Identify which cell holds the provided text, then report its (X, Y) central coordinate. 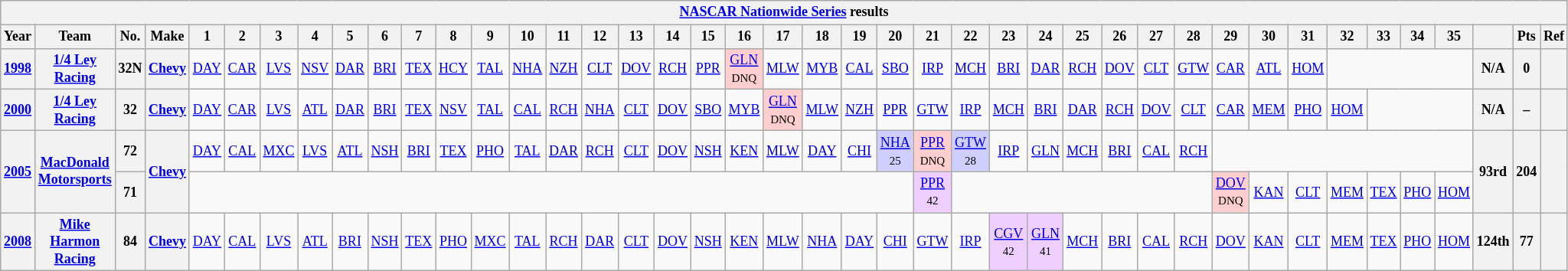
6 (384, 37)
23 (1008, 37)
71 (130, 192)
12 (599, 37)
GLN41 (1046, 242)
25 (1083, 37)
8 (453, 37)
NASCAR Nationwide Series results (784, 12)
35 (1455, 37)
14 (673, 37)
HCY (453, 69)
31 (1308, 37)
PPRDNQ (933, 151)
24 (1046, 37)
NHA25 (895, 151)
GTW28 (971, 151)
GLN (1046, 151)
204 (1527, 171)
22 (971, 37)
11 (563, 37)
Make (168, 37)
18 (822, 37)
33 (1383, 37)
1 (207, 37)
MacDonald Motorsports (75, 171)
Ref (1554, 37)
5 (351, 37)
2008 (18, 242)
28 (1194, 37)
4 (315, 37)
Year (18, 37)
Team (75, 37)
2005 (18, 171)
124th (1493, 242)
32N (130, 69)
No. (130, 37)
CGV42 (1008, 242)
13 (636, 37)
34 (1418, 37)
16 (744, 37)
DOVDNQ (1231, 192)
30 (1269, 37)
93rd (1493, 171)
20 (895, 37)
PPR42 (933, 192)
9 (490, 37)
7 (419, 37)
10 (528, 37)
26 (1119, 37)
77 (1527, 242)
27 (1156, 37)
1998 (18, 69)
2000 (18, 110)
21 (933, 37)
Pts (1527, 37)
19 (859, 37)
2 (242, 37)
72 (130, 151)
Mike Harmon Racing (75, 242)
84 (130, 242)
17 (782, 37)
– (1527, 110)
0 (1527, 69)
15 (707, 37)
29 (1231, 37)
3 (279, 37)
